Determine the (x, y) coordinate at the center of the cell enclosing the given text.  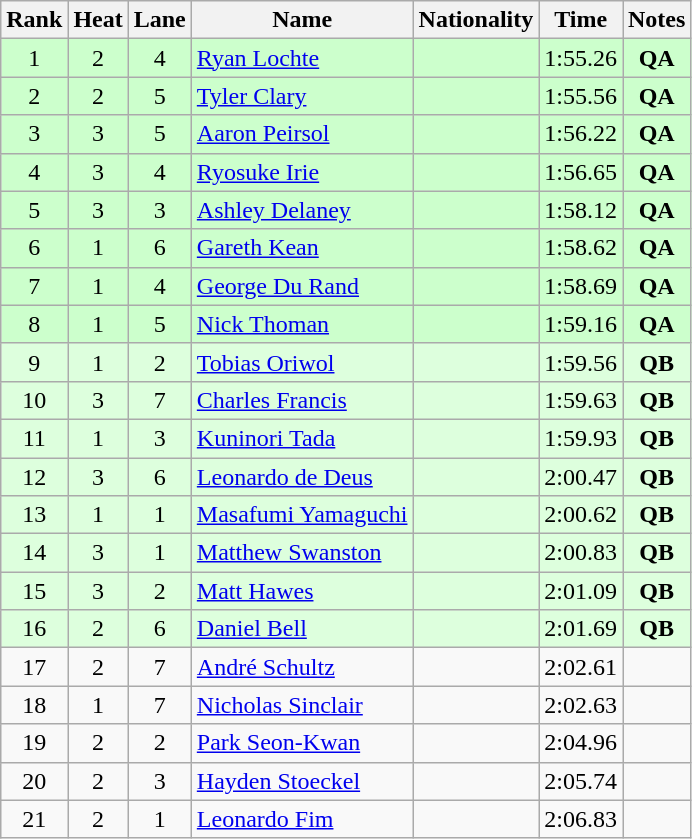
18 (34, 705)
Masafumi Yamaguchi (302, 515)
1:55.26 (581, 58)
14 (34, 553)
Name (302, 20)
Ashley Delaney (302, 210)
Leonardo Fim (302, 819)
Tyler Clary (302, 96)
1:59.93 (581, 438)
2:02.61 (581, 667)
Nationality (476, 20)
17 (34, 667)
Nicholas Sinclair (302, 705)
10 (34, 400)
André Schultz (302, 667)
Tobias Oriwol (302, 362)
Rank (34, 20)
Hayden Stoeckel (302, 781)
Time (581, 20)
1:56.65 (581, 172)
George Du Rand (302, 286)
2:01.69 (581, 629)
2:05.74 (581, 781)
13 (34, 515)
19 (34, 743)
1:55.56 (581, 96)
8 (34, 324)
11 (34, 438)
Park Seon-Kwan (302, 743)
Leonardo de Deus (302, 477)
2:02.63 (581, 705)
20 (34, 781)
Heat (98, 20)
Ryosuke Irie (302, 172)
Gareth Kean (302, 248)
16 (34, 629)
Nick Thoman (302, 324)
2:00.47 (581, 477)
2:00.83 (581, 553)
Aaron Peirsol (302, 134)
1:59.16 (581, 324)
Matt Hawes (302, 591)
Charles Francis (302, 400)
Lane (160, 20)
Kuninori Tada (302, 438)
1:59.56 (581, 362)
Daniel Bell (302, 629)
2:06.83 (581, 819)
12 (34, 477)
2:01.09 (581, 591)
1:56.22 (581, 134)
2:04.96 (581, 743)
Ryan Lochte (302, 58)
1:58.12 (581, 210)
Notes (656, 20)
1:58.69 (581, 286)
9 (34, 362)
1:58.62 (581, 248)
21 (34, 819)
2:00.62 (581, 515)
Matthew Swanston (302, 553)
15 (34, 591)
1:59.63 (581, 400)
